Detect which cell encompasses the target text, then output its [X, Y] center coordinate. 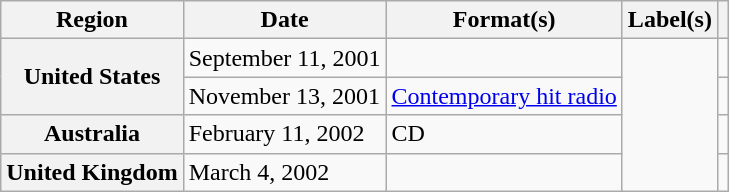
Date [284, 20]
United Kingdom [92, 172]
United States [92, 77]
Format(s) [504, 20]
Region [92, 20]
Label(s) [670, 20]
Contemporary hit radio [504, 96]
November 13, 2001 [284, 96]
Australia [92, 134]
March 4, 2002 [284, 172]
CD [504, 134]
February 11, 2002 [284, 134]
September 11, 2001 [284, 58]
